Return the [x, y] coordinate for the center point of the cell that contains the specified text.  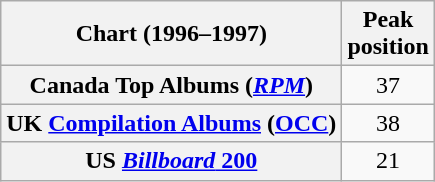
UK Compilation Albums (OCC) [172, 123]
US Billboard 200 [172, 161]
Chart (1996–1997) [172, 34]
Peakposition [388, 34]
38 [388, 123]
Canada Top Albums (RPM) [172, 85]
21 [388, 161]
37 [388, 85]
